Detect which cell encompasses the target text, then output its [X, Y] center coordinate. 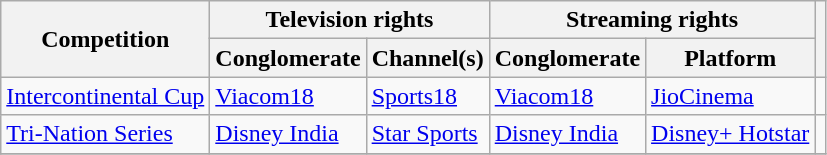
JioCinema [730, 96]
Intercontinental Cup [106, 96]
Tri-Nation Series [106, 134]
Disney+ Hotstar [730, 134]
Competition [106, 39]
Platform [730, 58]
Star Sports [428, 134]
Television rights [350, 20]
Channel(s) [428, 58]
Sports18 [428, 96]
Streaming rights [652, 20]
